Scan for the cell matching the given text and deliver its (X, Y) coordinate at center. 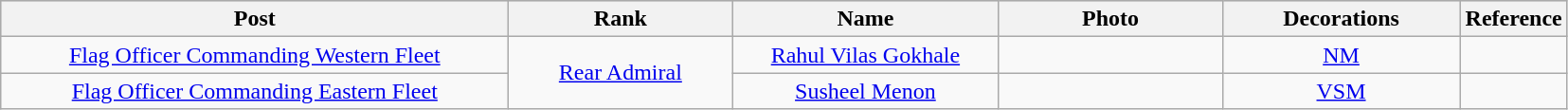
Decorations (1342, 19)
Susheel Menon (866, 91)
Post (255, 19)
NM (1342, 55)
Photo (1110, 19)
Rank (621, 19)
Name (866, 19)
Flag Officer Commanding Western Fleet (255, 55)
Reference (1514, 19)
Rear Admiral (621, 73)
Flag Officer Commanding Eastern Fleet (255, 91)
Rahul Vilas Gokhale (866, 55)
VSM (1342, 91)
